Locate the cell with the specified text and output its (X, Y) center coordinate. 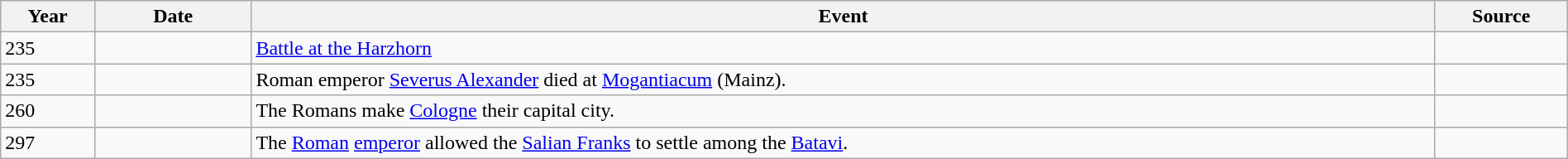
The Roman emperor allowed the Salian Franks to settle among the Batavi. (844, 142)
Roman emperor Severus Alexander died at Mogantiacum (Mainz). (844, 79)
Year (48, 17)
Date (172, 17)
297 (48, 142)
260 (48, 111)
The Romans make Cologne their capital city. (844, 111)
Battle at the Harzhorn (844, 48)
Event (844, 17)
Source (1501, 17)
